Find where the given text appears and provide that cell's center as (x, y) coordinate. 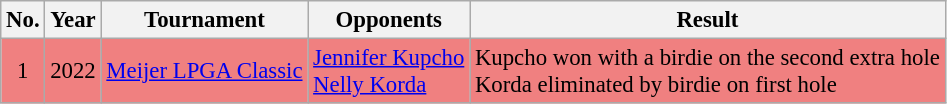
Tournament (204, 20)
Year (73, 20)
Meijer LPGA Classic (204, 72)
Result (708, 20)
1 (23, 72)
Jennifer Kupcho Nelly Korda (389, 72)
2022 (73, 72)
Opponents (389, 20)
No. (23, 20)
Kupcho won with a birdie on the second extra holeKorda eliminated by birdie on first hole (708, 72)
